For the text-containing cell, return its midpoint in (X, Y) coordinate format. 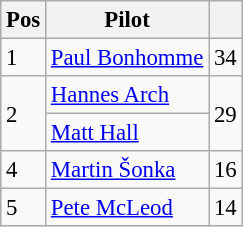
Pilot (128, 20)
29 (226, 114)
16 (226, 170)
34 (226, 58)
4 (24, 170)
Paul Bonhomme (128, 58)
Pete McLeod (128, 208)
Matt Hall (128, 133)
2 (24, 114)
1 (24, 58)
Martin Šonka (128, 170)
14 (226, 208)
Pos (24, 20)
5 (24, 208)
Hannes Arch (128, 95)
